Search for the cell housing the specified text and yield its (x, y) center coordinate. 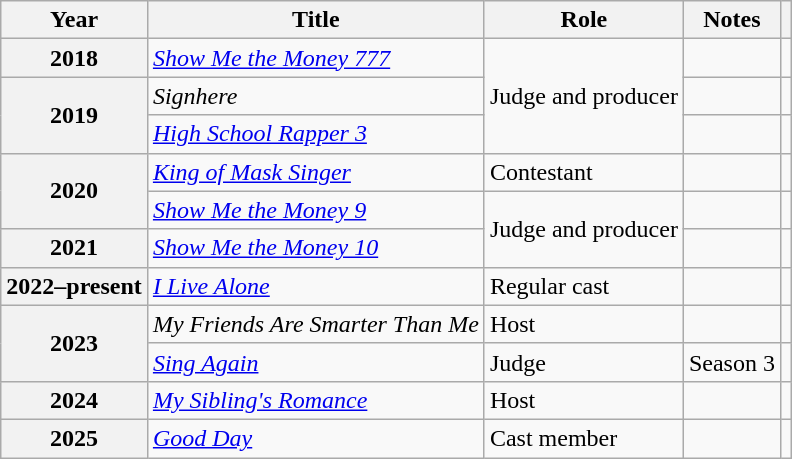
King of Mask Singer (316, 172)
Sing Again (316, 362)
Signhere (316, 96)
My Friends Are Smarter Than Me (316, 324)
Cast member (584, 438)
2023 (74, 343)
Contestant (584, 172)
2024 (74, 400)
Show Me the Money 10 (316, 248)
Notes (732, 20)
Season 3 (732, 362)
2025 (74, 438)
2019 (74, 115)
2022–present (74, 286)
My Sibling's Romance (316, 400)
Show Me the Money 9 (316, 210)
Title (316, 20)
2020 (74, 191)
Regular cast (584, 286)
High School Rapper 3 (316, 134)
Show Me the Money 777 (316, 58)
Role (584, 20)
Good Day (316, 438)
Year (74, 20)
2021 (74, 248)
2018 (74, 58)
I Live Alone (316, 286)
Judge (584, 362)
